Pinpoint the cell where the given text exists, returning its (x, y) midpoint coordinate. 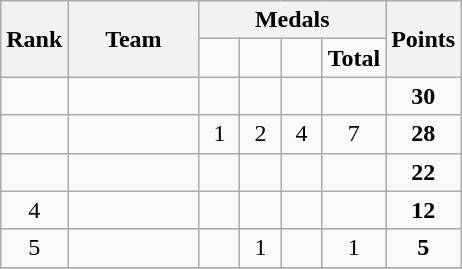
Medals (292, 20)
Total (354, 58)
Team (134, 39)
2 (260, 134)
30 (424, 96)
12 (424, 210)
Rank (34, 39)
28 (424, 134)
Points (424, 39)
22 (424, 172)
7 (354, 134)
